Locate the cell with the specified text and output its (X, Y) center coordinate. 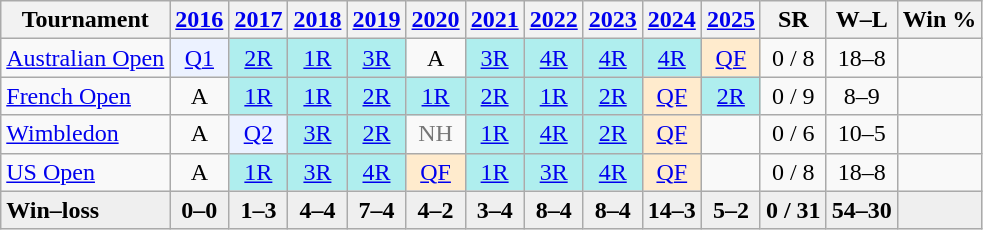
NH (436, 134)
2023 (612, 20)
7–4 (376, 210)
Q1 (200, 58)
4–4 (318, 210)
2020 (436, 20)
14–3 (672, 210)
Win–loss (86, 210)
2016 (200, 20)
2017 (258, 20)
3–4 (494, 210)
Win % (940, 20)
0 / 6 (793, 134)
W–L (862, 20)
Australian Open (86, 58)
2021 (494, 20)
US Open (86, 172)
0 / 9 (793, 96)
0–0 (200, 210)
4–2 (436, 210)
5–2 (730, 210)
Q2 (258, 134)
8–9 (862, 96)
10–5 (862, 134)
54–30 (862, 210)
1–3 (258, 210)
2022 (554, 20)
2025 (730, 20)
French Open (86, 96)
2019 (376, 20)
0 / 31 (793, 210)
Wimbledon (86, 134)
SR (793, 20)
2024 (672, 20)
2018 (318, 20)
Tournament (86, 20)
